Extract the (x, y) coordinate from the center of the cell holding the provided text.  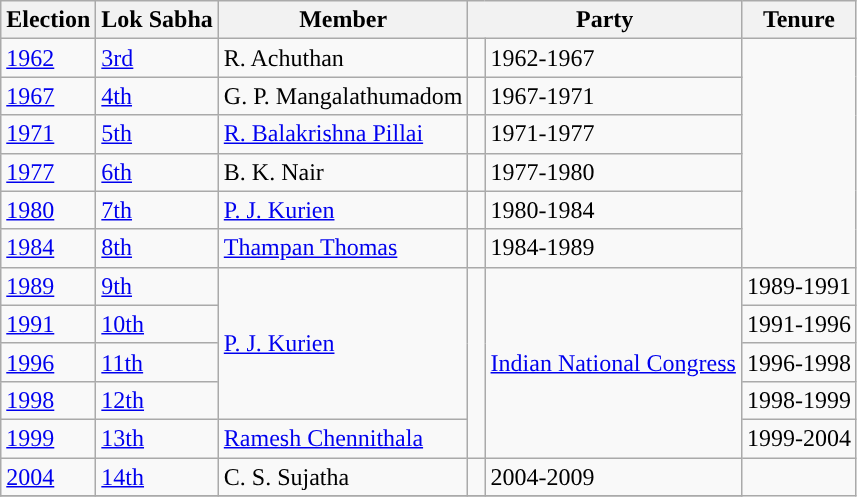
14th (157, 477)
R. Achuthan (343, 58)
1962-1967 (613, 58)
1991 (48, 324)
11th (157, 362)
8th (157, 248)
1962 (48, 58)
1998-1999 (798, 400)
1999 (48, 438)
G. P. Mangalathumadom (343, 96)
1996 (48, 362)
1971-1977 (613, 134)
Thampan Thomas (343, 248)
5th (157, 134)
4th (157, 96)
1989 (48, 286)
12th (157, 400)
1967-1971 (613, 96)
2004 (48, 477)
7th (157, 210)
1989-1991 (798, 286)
1967 (48, 96)
1984-1989 (613, 248)
B. K. Nair (343, 172)
Ramesh Chennithala (343, 438)
1977 (48, 172)
Election (48, 20)
13th (157, 438)
6th (157, 172)
R. Balakrishna Pillai (343, 134)
1996-1998 (798, 362)
1980 (48, 210)
3rd (157, 58)
1991-1996 (798, 324)
1999-2004 (798, 438)
1984 (48, 248)
1977-1980 (613, 172)
C. S. Sujatha (343, 477)
1971 (48, 134)
9th (157, 286)
2004-2009 (613, 477)
Indian National Congress (613, 362)
Tenure (798, 20)
Lok Sabha (157, 20)
Member (343, 20)
10th (157, 324)
1980-1984 (613, 210)
1998 (48, 400)
Party (604, 20)
